For the text-containing cell, return its midpoint in (X, Y) coordinate format. 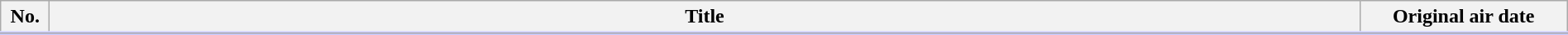
No. (25, 17)
Title (705, 17)
Original air date (1464, 17)
